For the text-containing cell, return its midpoint in [X, Y] coordinate format. 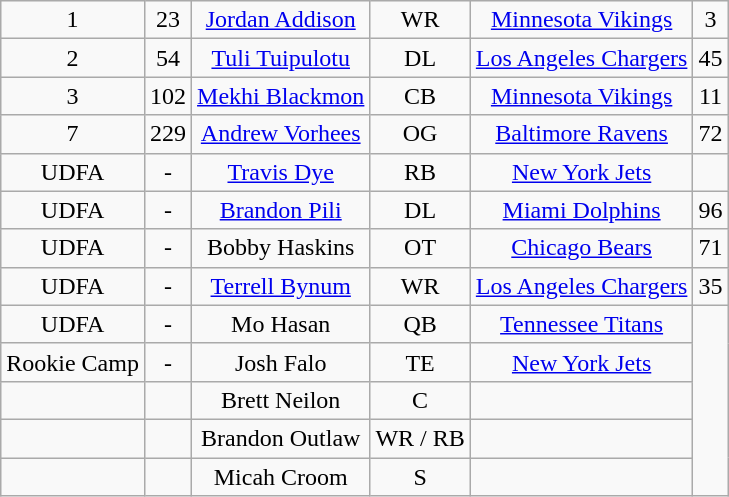
OT [420, 248]
229 [168, 134]
7 [73, 134]
Travis Dye [281, 172]
Terrell Bynum [281, 286]
Andrew Vorhees [281, 134]
Josh Falo [281, 362]
RB [420, 172]
CB [420, 96]
Chicago Bears [582, 248]
Baltimore Ravens [582, 134]
Brett Neilon [281, 400]
Brandon Outlaw [281, 438]
Mekhi Blackmon [281, 96]
Tuli Tuipulotu [281, 58]
Rookie Camp [73, 362]
102 [168, 96]
S [420, 477]
Jordan Addison [281, 20]
2 [73, 58]
96 [710, 210]
1 [73, 20]
Bobby Haskins [281, 248]
72 [710, 134]
Brandon Pili [281, 210]
TE [420, 362]
Tennessee Titans [582, 324]
WR / RB [420, 438]
71 [710, 248]
C [420, 400]
Miami Dolphins [582, 210]
45 [710, 58]
35 [710, 286]
54 [168, 58]
23 [168, 20]
11 [710, 96]
OG [420, 134]
Mo Hasan [281, 324]
Micah Croom [281, 477]
QB [420, 324]
